Provide the (x, y) coordinate of the cell's center where the given text is located.  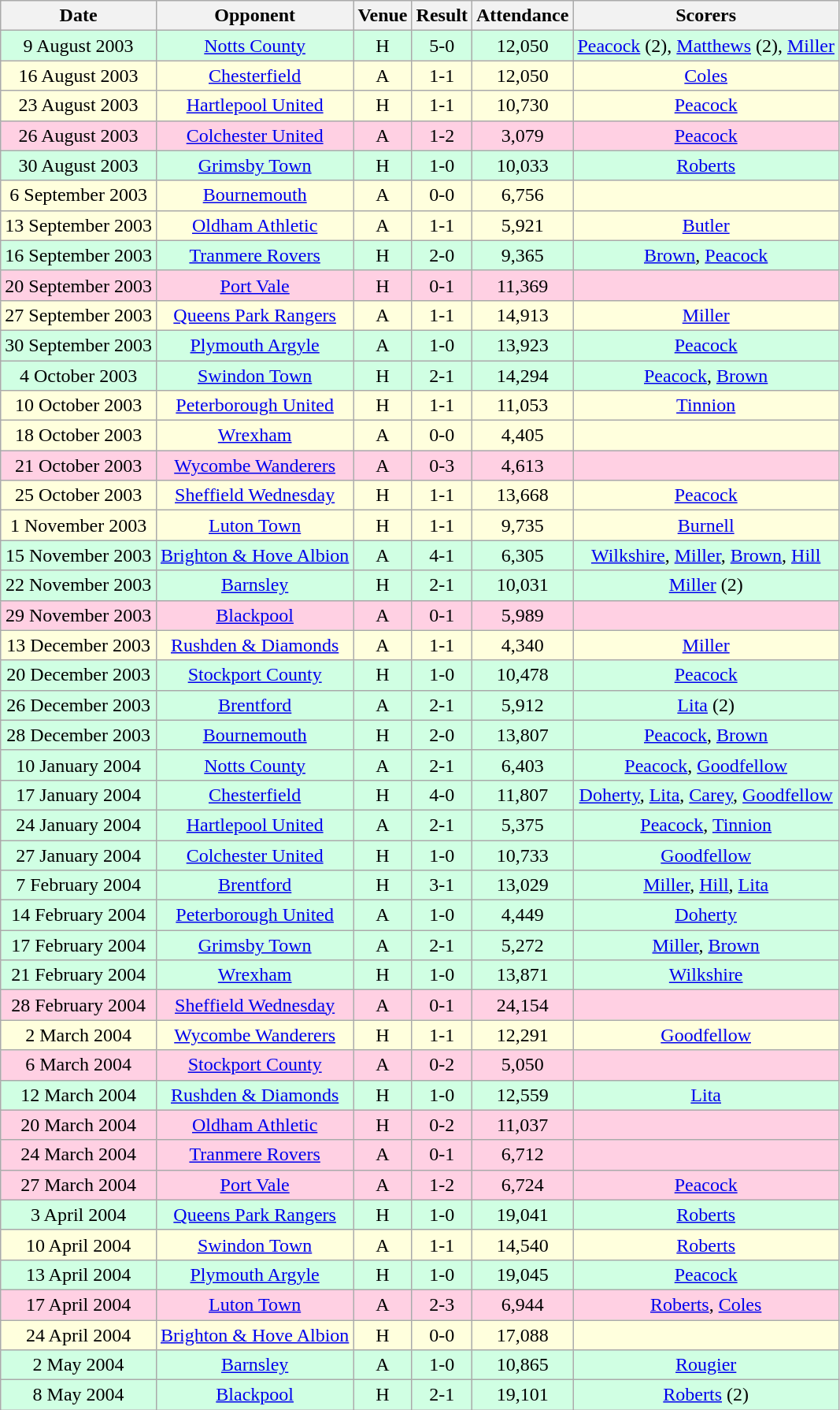
20 December 2003 (79, 675)
30 August 2003 (79, 165)
Brown, Peacock (706, 255)
11,369 (522, 285)
4-1 (442, 555)
Date (79, 16)
5,050 (522, 1065)
6,944 (522, 1304)
Wilkshire, Miller, Brown, Hill (706, 555)
3-1 (442, 885)
30 September 2003 (79, 345)
3,079 (522, 135)
11,053 (522, 406)
24 April 2004 (79, 1335)
Peacock, Tinnion (706, 825)
4,449 (522, 915)
10,478 (522, 675)
11,037 (522, 1125)
4,613 (522, 466)
27 March 2004 (79, 1185)
5,375 (522, 825)
Burnell (706, 525)
24 March 2004 (79, 1155)
14 February 2004 (79, 915)
5,272 (522, 945)
Rougier (706, 1365)
19,045 (522, 1275)
17,088 (522, 1335)
Tinnion (706, 406)
10,031 (522, 585)
23 August 2003 (79, 106)
17 April 2004 (79, 1304)
Butler (706, 225)
20 March 2004 (79, 1125)
Doherty, Lita, Carey, Goodfellow (706, 795)
6,724 (522, 1185)
10,865 (522, 1365)
11,807 (522, 795)
26 December 2003 (79, 705)
14,540 (522, 1245)
Lita (2) (706, 705)
9,735 (522, 525)
19,101 (522, 1395)
24 January 2004 (79, 825)
4,405 (522, 436)
17 January 2004 (79, 795)
13,807 (522, 735)
28 February 2004 (79, 1005)
4,340 (522, 645)
13,668 (522, 495)
16 September 2003 (79, 255)
Miller, Hill, Lita (706, 885)
22 November 2003 (79, 585)
18 October 2003 (79, 436)
29 November 2003 (79, 615)
27 September 2003 (79, 315)
6 March 2004 (79, 1065)
Miller (2) (706, 585)
Roberts, Coles (706, 1304)
13,029 (522, 885)
Attendance (522, 16)
13 September 2003 (79, 225)
Venue (383, 16)
9,365 (522, 255)
Result (442, 16)
12 March 2004 (79, 1095)
14,294 (522, 376)
6,756 (522, 195)
6,403 (522, 765)
Peacock (2), Matthews (2), Miller (706, 46)
15 November 2003 (79, 555)
1 November 2003 (79, 525)
10 January 2004 (79, 765)
Wilkshire (706, 975)
6,712 (522, 1155)
14,913 (522, 315)
5,912 (522, 705)
2 March 2004 (79, 1035)
13,923 (522, 345)
6,305 (522, 555)
27 January 2004 (79, 855)
20 September 2003 (79, 285)
10,730 (522, 106)
Lita (706, 1095)
Opponent (254, 16)
5,989 (522, 615)
0-3 (442, 466)
9 August 2003 (79, 46)
5,921 (522, 225)
4-0 (442, 795)
16 August 2003 (79, 76)
10,733 (522, 855)
4 October 2003 (79, 376)
21 February 2004 (79, 975)
Coles (706, 76)
26 August 2003 (79, 135)
7 February 2004 (79, 885)
12,291 (522, 1035)
Miller, Brown (706, 945)
13 April 2004 (79, 1275)
21 October 2003 (79, 466)
13,871 (522, 975)
13 December 2003 (79, 645)
17 February 2004 (79, 945)
10 October 2003 (79, 406)
25 October 2003 (79, 495)
19,041 (522, 1215)
Peacock, Goodfellow (706, 765)
Doherty (706, 915)
3 April 2004 (79, 1215)
6 September 2003 (79, 195)
12,559 (522, 1095)
8 May 2004 (79, 1395)
5-0 (442, 46)
Roberts (2) (706, 1395)
Scorers (706, 16)
2-3 (442, 1304)
28 December 2003 (79, 735)
10 April 2004 (79, 1245)
2 May 2004 (79, 1365)
24,154 (522, 1005)
10,033 (522, 165)
